Identify which cell holds the provided text, then report its (x, y) central coordinate. 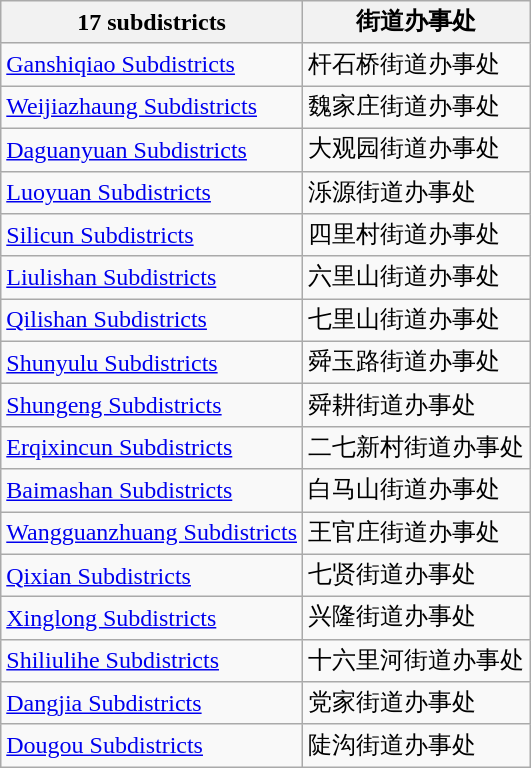
Baimashan Subdistricts (152, 490)
兴隆街道办事处 (416, 618)
杆石桥街道办事处 (416, 64)
Liulishan Subdistricts (152, 278)
Qilishan Subdistricts (152, 320)
白马山街道办事处 (416, 490)
Wangguanzhuang Subdistricts (152, 534)
Shiliulihe Subdistricts (152, 660)
舜玉路街道办事处 (416, 362)
街道办事处 (416, 22)
Daguanyuan Subdistricts (152, 150)
大观园街道办事处 (416, 150)
17 subdistricts (152, 22)
Xinglong Subdistricts (152, 618)
Shunyulu Subdistricts (152, 362)
魏家庄街道办事处 (416, 108)
七贤街道办事处 (416, 576)
七里山街道办事处 (416, 320)
六里山街道办事处 (416, 278)
舜耕街道办事处 (416, 406)
二七新村街道办事处 (416, 448)
四里村街道办事处 (416, 236)
Dangjia Subdistricts (152, 704)
十六里河街道办事处 (416, 660)
Dougou Subdistricts (152, 746)
Shungeng Subdistricts (152, 406)
Ganshiqiao Subdistricts (152, 64)
Weijiazhaung Subdistricts (152, 108)
陡沟街道办事处 (416, 746)
Qixian Subdistricts (152, 576)
王官庄街道办事处 (416, 534)
Luoyuan Subdistricts (152, 192)
党家街道办事处 (416, 704)
Erqixincun Subdistricts (152, 448)
泺源街道办事处 (416, 192)
Silicun Subdistricts (152, 236)
